Determine the [x, y] coordinate at the center of the cell enclosing the given text.  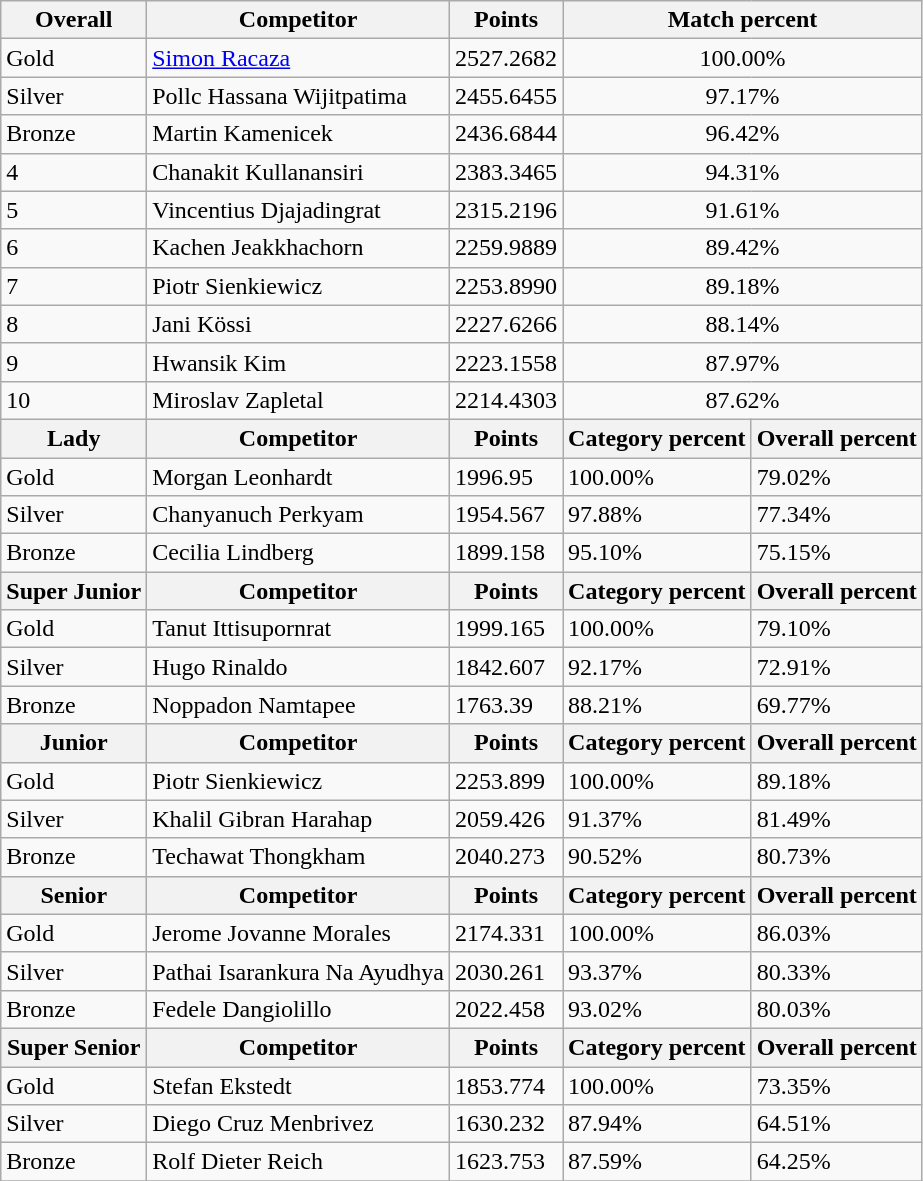
2436.6844 [506, 134]
Jerome Jovanne Morales [298, 933]
2527.2682 [506, 58]
1623.753 [506, 1162]
Miroslav Zapletal [298, 400]
87.97% [743, 362]
2214.4303 [506, 400]
80.73% [836, 857]
Chanakit Kullanansiri [298, 172]
93.37% [658, 971]
2059.426 [506, 819]
Match percent [743, 20]
2455.6455 [506, 96]
Super Junior [74, 591]
9 [74, 362]
2022.458 [506, 1009]
90.52% [658, 857]
Pathai Isarankura Na Ayudhya [298, 971]
79.02% [836, 477]
86.03% [836, 933]
Jani Kössi [298, 324]
92.17% [658, 667]
88.21% [658, 705]
87.62% [743, 400]
Lady [74, 438]
Diego Cruz Menbrivez [298, 1124]
2223.1558 [506, 362]
6 [74, 248]
Hugo Rinaldo [298, 667]
Techawat Thongkham [298, 857]
2040.273 [506, 857]
2383.3465 [506, 172]
93.02% [658, 1009]
2259.9889 [506, 248]
Khalil Gibran Harahap [298, 819]
Morgan Leonhardt [298, 477]
Fedele Dangiolillo [298, 1009]
1996.95 [506, 477]
1954.567 [506, 515]
96.42% [743, 134]
Pollc Hassana Wijitpatima [298, 96]
64.51% [836, 1124]
64.25% [836, 1162]
97.17% [743, 96]
88.14% [743, 324]
Super Senior [74, 1047]
7 [74, 286]
8 [74, 324]
2253.8990 [506, 286]
Vincentius Djajadingrat [298, 210]
95.10% [658, 553]
69.77% [836, 705]
Rolf Dieter Reich [298, 1162]
1999.165 [506, 629]
Overall [74, 20]
97.88% [658, 515]
1763.39 [506, 705]
10 [74, 400]
Stefan Ekstedt [298, 1085]
79.10% [836, 629]
87.59% [658, 1162]
Simon Racaza [298, 58]
89.42% [743, 248]
73.35% [836, 1085]
87.94% [658, 1124]
2030.261 [506, 971]
75.15% [836, 553]
Hwansik Kim [298, 362]
72.91% [836, 667]
77.34% [836, 515]
2315.2196 [506, 210]
Tanut Ittisupornrat [298, 629]
Chanyanuch Perkyam [298, 515]
Martin Kamenicek [298, 134]
2174.331 [506, 933]
91.37% [658, 819]
2227.6266 [506, 324]
5 [74, 210]
1853.774 [506, 1085]
Junior [74, 743]
Noppadon Namtapee [298, 705]
4 [74, 172]
Senior [74, 895]
1842.607 [506, 667]
91.61% [743, 210]
94.31% [743, 172]
81.49% [836, 819]
1630.232 [506, 1124]
80.03% [836, 1009]
80.33% [836, 971]
Cecilia Lindberg [298, 553]
1899.158 [506, 553]
2253.899 [506, 781]
Kachen Jeakkhachorn [298, 248]
